Locate the cell with the specified text and output its [x, y] center coordinate. 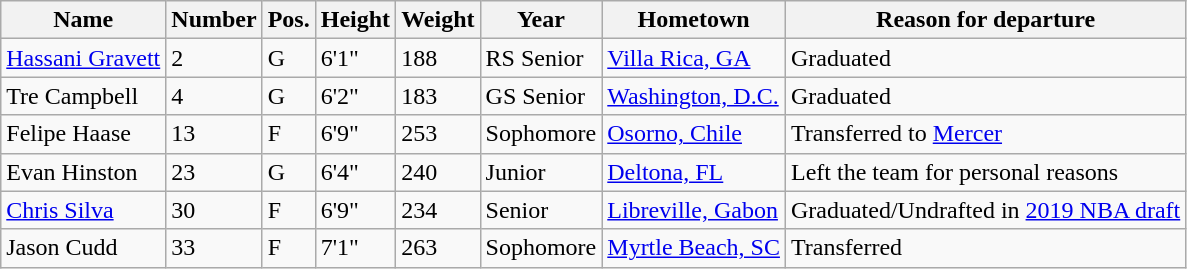
30 [214, 210]
7'1" [355, 248]
Left the team for personal reasons [985, 172]
Transferred to Mercer [985, 134]
253 [438, 134]
Osorno, Chile [694, 134]
Villa Rica, GA [694, 58]
RS Senior [541, 58]
GS Senior [541, 96]
Name [84, 20]
Year [541, 20]
Transferred [985, 248]
2 [214, 58]
Evan Hinston [84, 172]
6'2" [355, 96]
13 [214, 134]
263 [438, 248]
Tre Campbell [84, 96]
Graduated/Undrafted in 2019 NBA draft [985, 210]
4 [214, 96]
Height [355, 20]
234 [438, 210]
Weight [438, 20]
Reason for departure [985, 20]
Jason Cudd [84, 248]
Hassani Gravett [84, 58]
240 [438, 172]
23 [214, 172]
Felipe Haase [84, 134]
Washington, D.C. [694, 96]
Hometown [694, 20]
183 [438, 96]
Deltona, FL [694, 172]
Number [214, 20]
Myrtle Beach, SC [694, 248]
Chris Silva [84, 210]
33 [214, 248]
6'4" [355, 172]
6'1" [355, 58]
Libreville, Gabon [694, 210]
Senior [541, 210]
Pos. [288, 20]
188 [438, 58]
Junior [541, 172]
